Extract the (X, Y) coordinate from the center of the cell holding the provided text.  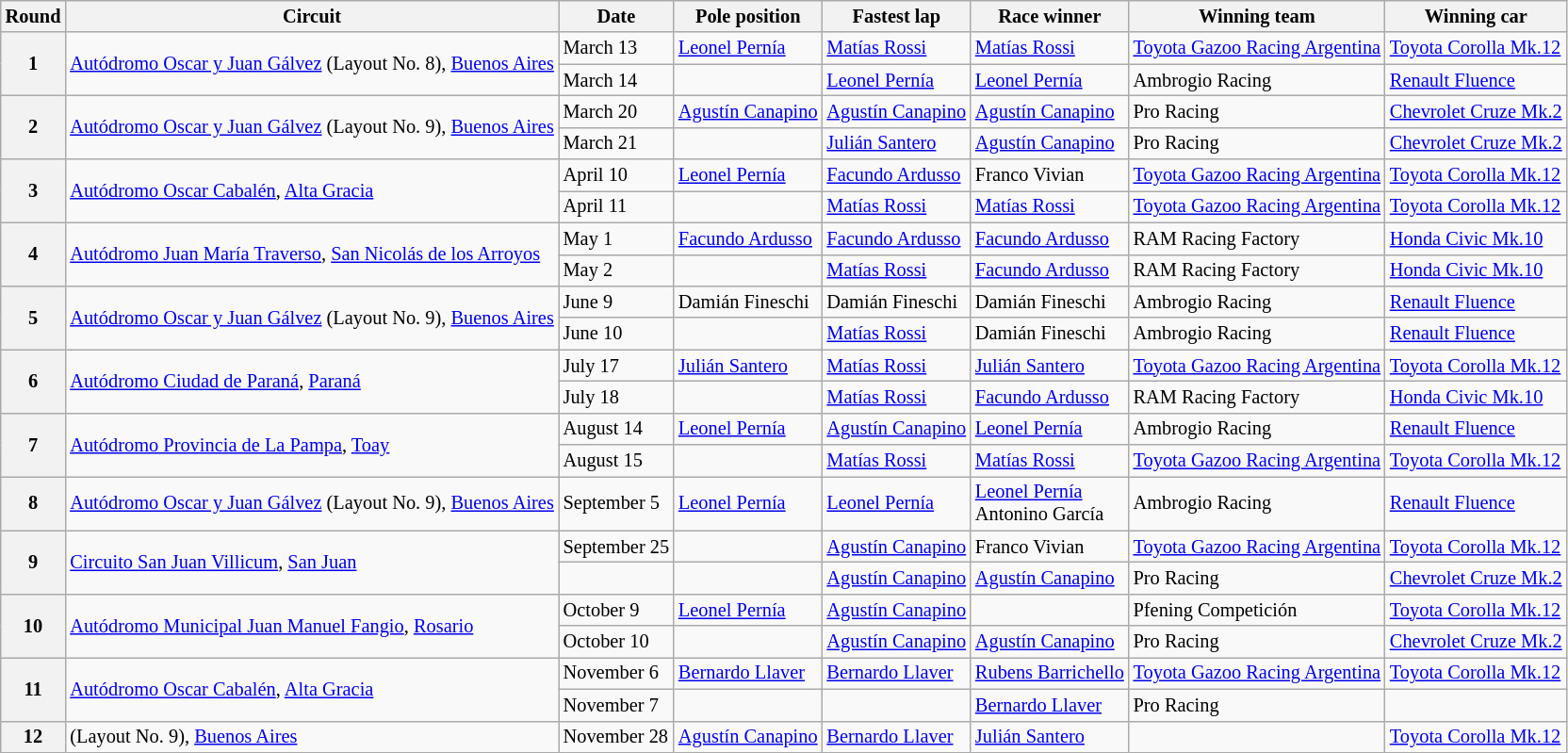
12 (34, 737)
November 6 (616, 673)
4 (34, 254)
6 (34, 381)
March 13 (616, 48)
July 18 (616, 397)
April 11 (616, 206)
Autódromo Oscar y Juan Gálvez (Layout No. 8), Buenos Aires (311, 64)
3 (34, 190)
Date (616, 16)
July 17 (616, 366)
Winning team (1257, 16)
October 10 (616, 642)
Pfening Competición (1257, 610)
Round (34, 16)
May 2 (616, 270)
Circuito San Juan Villicum, San Juan (311, 562)
March 14 (616, 80)
November 28 (616, 737)
Race winner (1050, 16)
Autódromo Juan María Traverso, San Nicolás de los Arroyos (311, 254)
5 (34, 317)
June 9 (616, 302)
Leonel Pernía Antonino García (1050, 503)
October 9 (616, 610)
August 14 (616, 429)
Autódromo Municipal Juan Manuel Fangio, Rosario (311, 626)
May 1 (616, 238)
March 20 (616, 111)
1 (34, 64)
2 (34, 126)
10 (34, 626)
November 7 (616, 705)
Circuit (311, 16)
April 10 (616, 175)
August 15 (616, 461)
June 10 (616, 334)
Autódromo Ciudad de Paraná, Paraná (311, 381)
Autódromo Provincia de La Pampa, Toay (311, 445)
Winning car (1476, 16)
(Layout No. 9), Buenos Aires (311, 737)
September 25 (616, 547)
September 5 (616, 503)
March 21 (616, 143)
11 (34, 688)
7 (34, 445)
Fastest lap (897, 16)
Rubens Barrichello (1050, 673)
Pole position (748, 16)
9 (34, 562)
8 (34, 503)
